Locate the cell with the specified text and output its [X, Y] center coordinate. 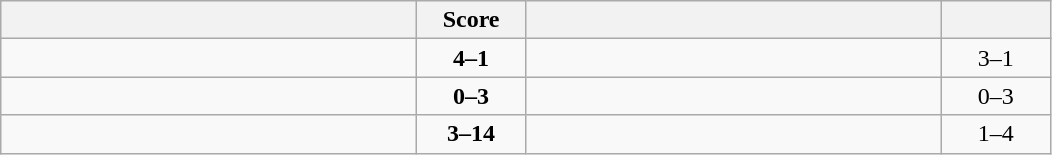
1–4 [996, 134]
3–14 [472, 134]
4–1 [472, 58]
3–1 [996, 58]
Score [472, 20]
